Find where the given text appears and provide that cell's center as (x, y) coordinate. 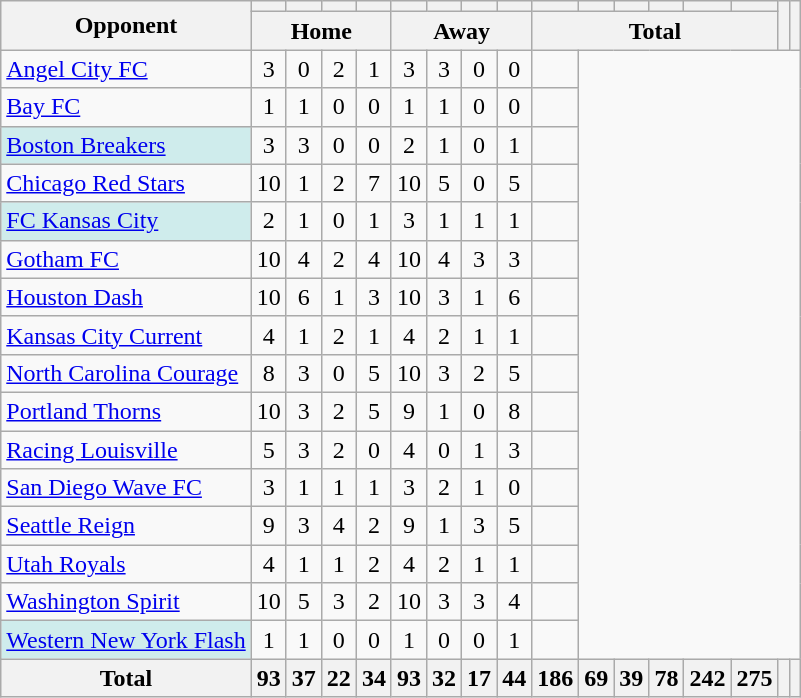
San Diego Wave FC (126, 488)
FC Kansas City (126, 221)
Away (461, 31)
17 (480, 678)
22 (338, 678)
39 (632, 678)
242 (708, 678)
Gotham FC (126, 259)
Opponent (126, 26)
Boston Breakers (126, 145)
Houston Dash (126, 297)
Angel City FC (126, 69)
North Carolina Courage (126, 373)
275 (754, 678)
Washington Spirit (126, 602)
37 (304, 678)
Western New York Flash (126, 640)
Racing Louisville (126, 449)
44 (514, 678)
69 (596, 678)
186 (556, 678)
Seattle Reign (126, 526)
Home (321, 31)
32 (444, 678)
Bay FC (126, 107)
Kansas City Current (126, 335)
78 (666, 678)
Chicago Red Stars (126, 183)
Portland Thorns (126, 411)
7 (374, 183)
34 (374, 678)
Utah Royals (126, 564)
